Extract the (x, y) coordinate from the center of the cell holding the provided text.  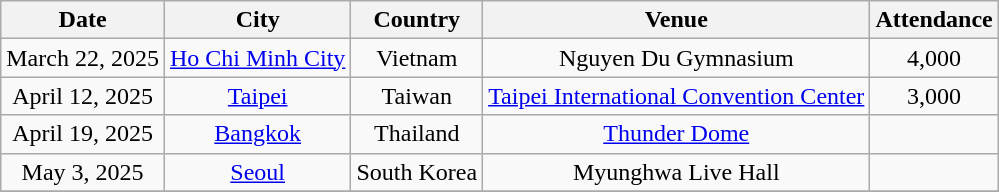
April 19, 2025 (83, 134)
Date (83, 20)
Country (417, 20)
Taipei International Convention Center (676, 96)
Taiwan (417, 96)
4,000 (934, 58)
Bangkok (257, 134)
Attendance (934, 20)
South Korea (417, 172)
March 22, 2025 (83, 58)
3,000 (934, 96)
Thunder Dome (676, 134)
Seoul (257, 172)
Thailand (417, 134)
Myunghwa Live Hall (676, 172)
Taipei (257, 96)
Nguyen Du Gymnasium (676, 58)
Venue (676, 20)
Vietnam (417, 58)
April 12, 2025 (83, 96)
May 3, 2025 (83, 172)
City (257, 20)
Ho Chi Minh City (257, 58)
